Provide the (X, Y) coordinate of the cell's center where the given text is located.  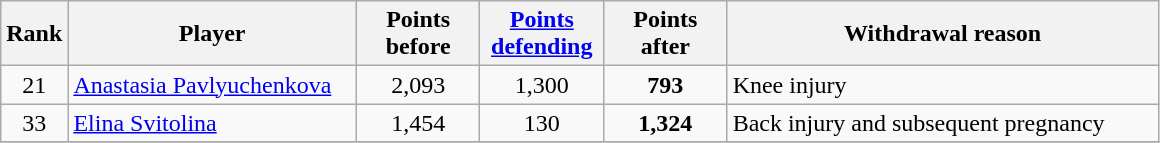
Points after (666, 34)
Elina Svitolina (212, 123)
1,454 (418, 123)
Withdrawal reason (942, 34)
793 (666, 85)
1,300 (542, 85)
Anastasia Pavlyuchenkova (212, 85)
2,093 (418, 85)
130 (542, 123)
Points before (418, 34)
Player (212, 34)
Points defending (542, 34)
Rank (34, 34)
1,324 (666, 123)
Back injury and subsequent pregnancy (942, 123)
Knee injury (942, 85)
21 (34, 85)
33 (34, 123)
